Search for the cell housing the specified text and yield its (X, Y) center coordinate. 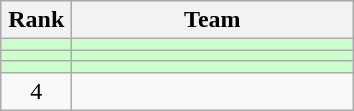
Team (212, 20)
4 (36, 91)
Rank (36, 20)
